Output the (x, y) coordinate of the center of the cell containing the given text.  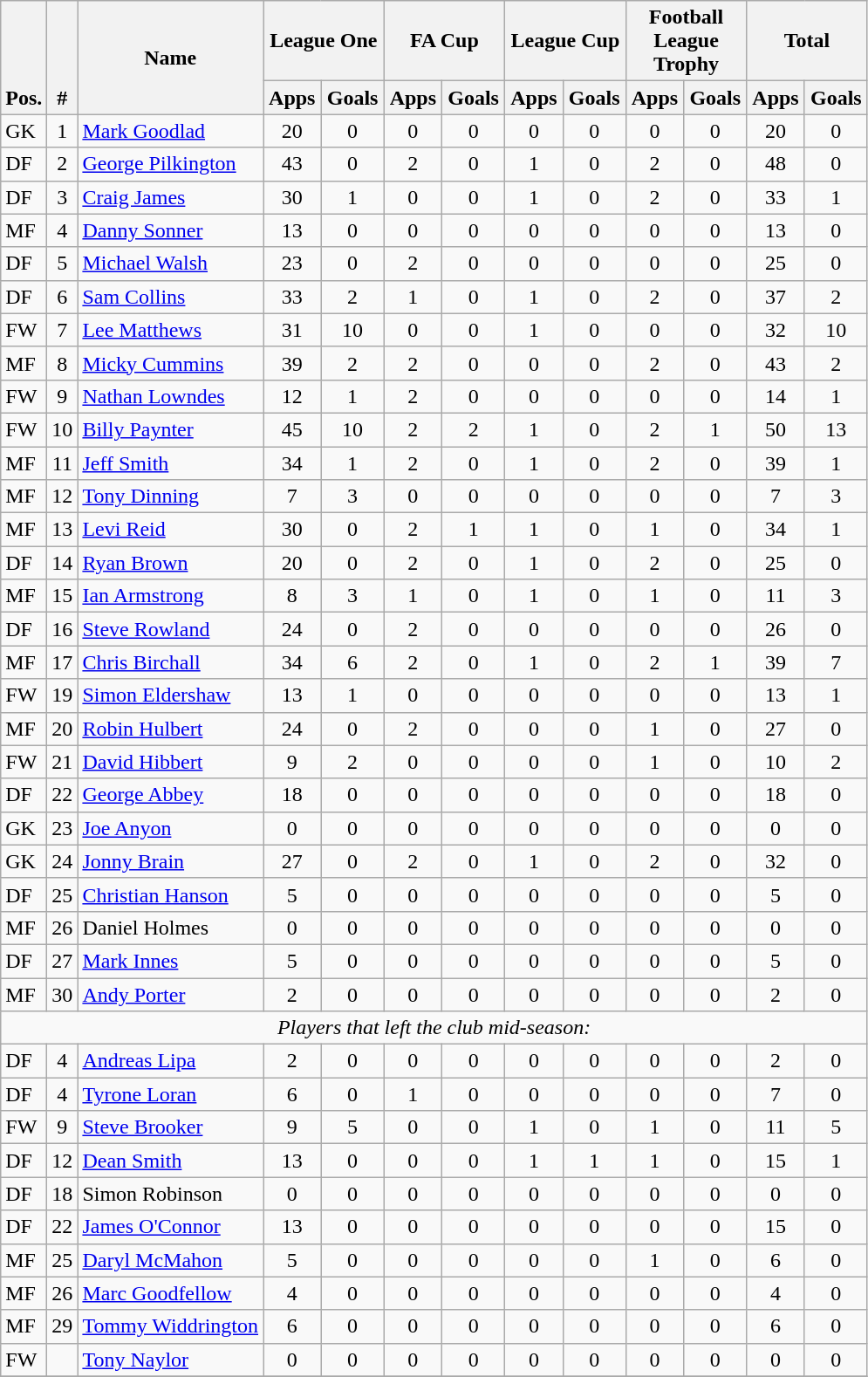
Jonny Brain (171, 861)
League Cup (565, 41)
Andreas Lipa (171, 1061)
# (63, 58)
Football League Trophy (686, 41)
Joe Anyon (171, 828)
Lee Matthews (171, 330)
Name (171, 58)
James O'Connor (171, 1227)
Total (808, 41)
Robin Hulbert (171, 729)
16 (63, 629)
Andy Porter (171, 994)
Michael Walsh (171, 264)
Ryan Brown (171, 563)
29 (63, 1326)
George Pilkington (171, 164)
Simon Eldershaw (171, 695)
Marc Goodfellow (171, 1293)
Simon Robinson (171, 1194)
19 (63, 695)
League One (325, 41)
31 (293, 330)
Tony Naylor (171, 1360)
Christian Hanson (171, 894)
Craig James (171, 197)
Micky Cummins (171, 363)
Tony Dinning (171, 497)
Dean Smith (171, 1161)
Danny Sonner (171, 230)
Daryl McMahon (171, 1260)
45 (293, 429)
21 (63, 762)
Steve Brooker (171, 1127)
17 (63, 662)
Tyrone Loran (171, 1094)
Tommy Widdrington (171, 1326)
George Abbey (171, 795)
Nathan Lowndes (171, 396)
37 (776, 297)
Ian Armstrong (171, 596)
Steve Rowland (171, 629)
Chris Birchall (171, 662)
Billy Paynter (171, 429)
Players that left the club mid-season: (434, 1028)
Sam Collins (171, 297)
50 (776, 429)
Mark Goodlad (171, 131)
FA Cup (445, 41)
Daniel Holmes (171, 928)
Levi Reid (171, 530)
Mark Innes (171, 961)
Pos. (24, 58)
Jeff Smith (171, 463)
David Hibbert (171, 762)
48 (776, 164)
